Provide the (x, y) coordinate of the cell's center where the given text is located.  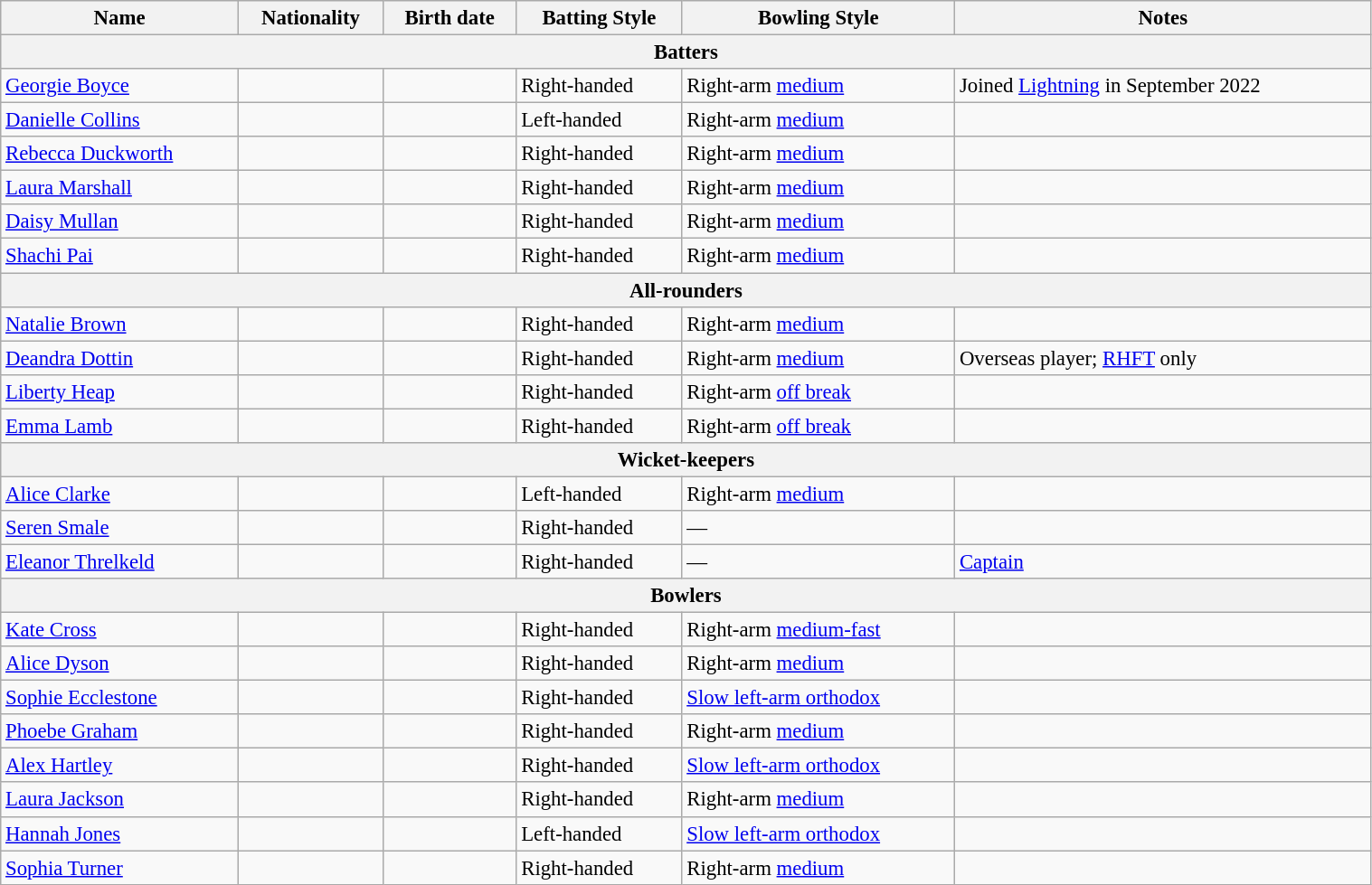
Deandra Dottin (119, 358)
Alice Dyson (119, 664)
Alex Hartley (119, 766)
Batters (686, 52)
Sophia Turner (119, 868)
Phoebe Graham (119, 731)
Rebecca Duckworth (119, 154)
Eleanor Threlkeld (119, 561)
Georgie Boyce (119, 86)
Name (119, 18)
Bowling Style (818, 18)
Notes (1163, 18)
Alice Clarke (119, 494)
Birth date (450, 18)
Laura Marshall (119, 188)
Hannah Jones (119, 833)
Seren Smale (119, 528)
All-rounders (686, 290)
Kate Cross (119, 630)
Shachi Pai (119, 256)
Joined Lightning in September 2022 (1163, 86)
Liberty Heap (119, 391)
Laura Jackson (119, 800)
Daisy Mullan (119, 221)
Wicket-keepers (686, 460)
Danielle Collins (119, 120)
Natalie Brown (119, 324)
Overseas player; RHFT only (1163, 358)
Bowlers (686, 596)
Emma Lamb (119, 426)
Sophie Ecclestone (119, 698)
Nationality (310, 18)
Batting Style (599, 18)
Right-arm medium-fast (818, 630)
Captain (1163, 561)
